Determine the [x, y] coordinate at the center of the cell enclosing the given text.  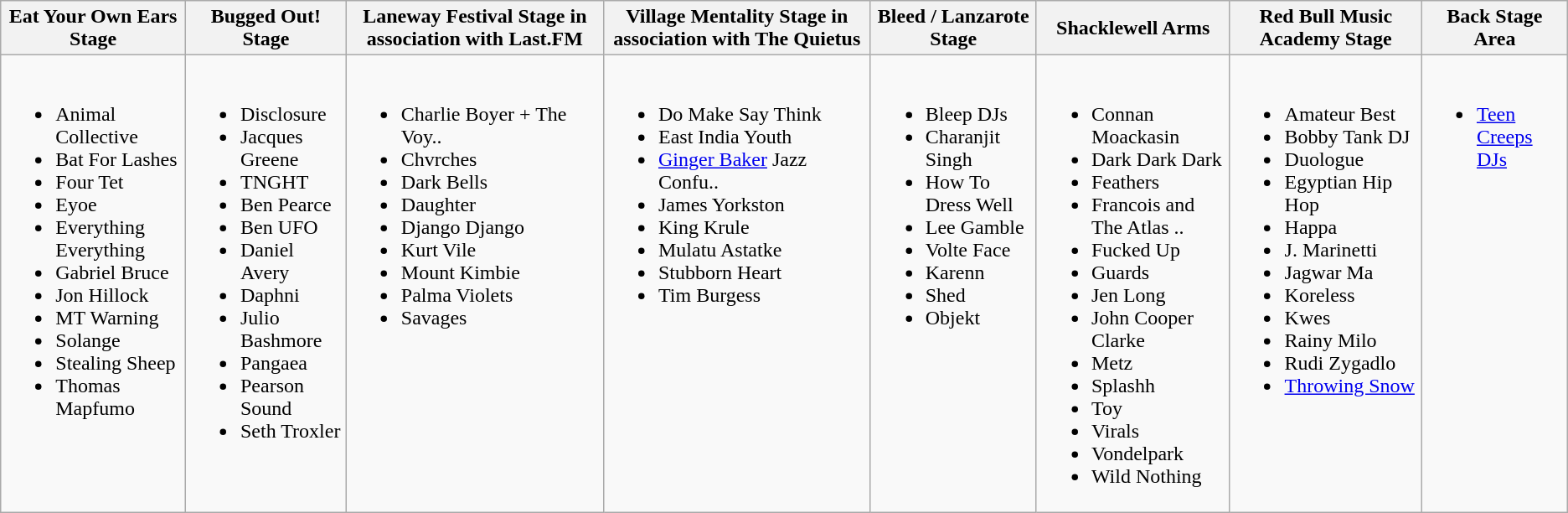
Bugged Out! Stage [266, 28]
Animal CollectiveBat For LashesFour TetEyoeEverything EverythingGabriel BruceJon HillockMT WarningSolangeStealing SheepThomas Mapfumo [94, 283]
Bleep DJsCharanjit SinghHow To Dress WellLee GambleVolte FaceKarennShedObjekt [953, 283]
Connan MoackasinDark Dark DarkFeathersFrancois and The Atlas ..Fucked UpGuardsJen LongJohn Cooper ClarkeMetzSplashhToyViralsVondelparkWild Nothing [1132, 283]
Teen Creeps DJs [1494, 283]
Red Bull Music Academy Stage [1325, 28]
Charlie Boyer + The Voy..ChvrchesDark BellsDaughterDjango DjangoKurt VileMount KimbiePalma VioletsSavages [474, 283]
Laneway Festival Stage in association with Last.FM [474, 28]
Shacklewell Arms [1132, 28]
Amateur BestBobby Tank DJDuologueEgyptian Hip HopHappaJ. MarinettiJagwar MaKorelessKwesRainy MiloRudi ZygadloThrowing Snow [1325, 283]
Back Stage Area [1494, 28]
Village Mentality Stage in association with The Quietus [737, 28]
Bleed / Lanzarote Stage [953, 28]
Do Make Say ThinkEast India YouthGinger Baker Jazz Confu..James YorkstonKing KruleMulatu AstatkeStubborn HeartTim Burgess [737, 283]
Eat Your Own Ears Stage [94, 28]
DisclosureJacques GreeneTNGHTBen PearceBen UFODaniel AveryDaphniJulio BashmorePangaeaPearson SoundSeth Troxler [266, 283]
